Locate the cell with the specified text and output its (x, y) center coordinate. 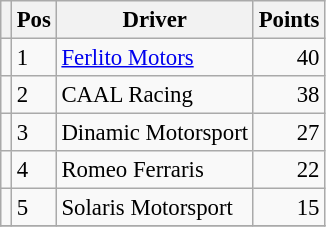
Driver (154, 20)
4 (34, 170)
Pos (34, 20)
5 (34, 208)
3 (34, 133)
CAAL Racing (154, 95)
27 (288, 133)
15 (288, 208)
40 (288, 58)
38 (288, 95)
Ferlito Motors (154, 58)
22 (288, 170)
Solaris Motorsport (154, 208)
Points (288, 20)
2 (34, 95)
Dinamic Motorsport (154, 133)
Romeo Ferraris (154, 170)
1 (34, 58)
